For the text-containing cell, return its midpoint in [X, Y] coordinate format. 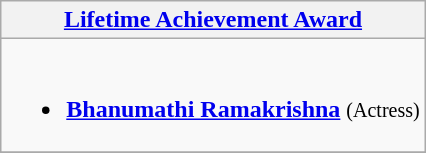
Lifetime Achievement Award [213, 20]
Bhanumathi Ramakrishna (Actress) [213, 96]
